Determine the (X, Y) coordinate at the center of the cell enclosing the given text.  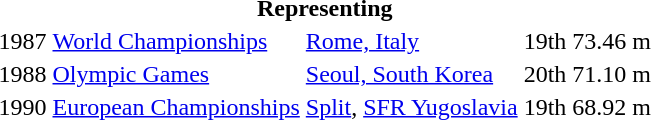
World Championships (176, 41)
20th (545, 74)
19th (545, 41)
Rome, Italy (412, 41)
Seoul, South Korea (412, 74)
Olympic Games (176, 74)
